Extract the [X, Y] coordinate from the center of the cell holding the provided text.  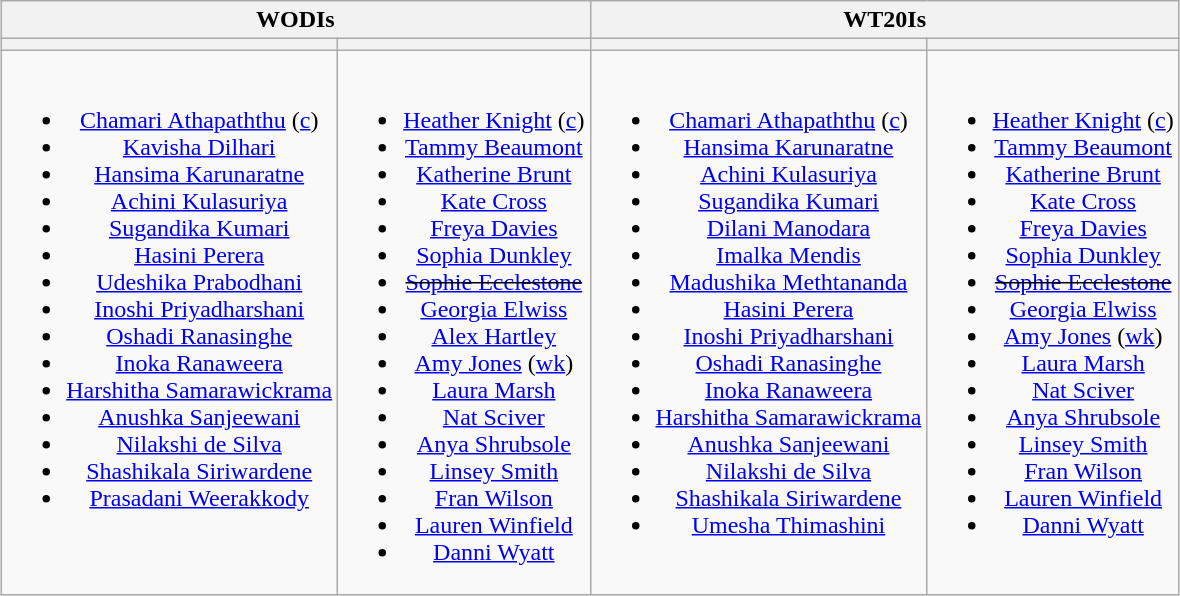
WT20Is [884, 20]
WODIs [296, 20]
